Return [x, y] of the center of cell containing provided text 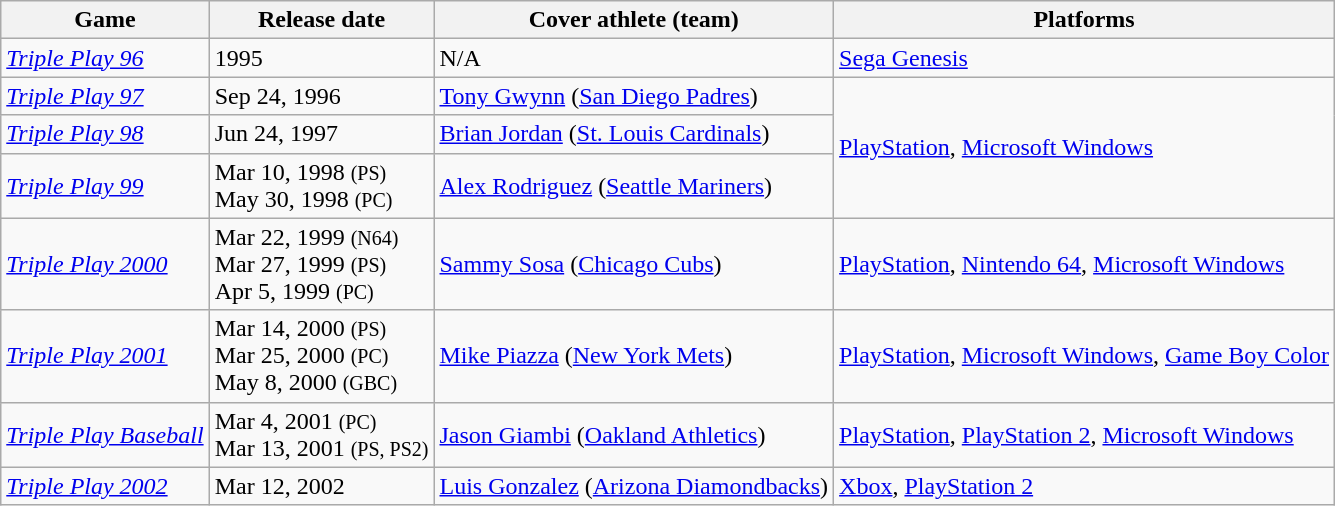
Jun 24, 1997 [322, 134]
Mar 14, 2000 (PS) Mar 25, 2000 (PC)May 8, 2000 (GBC) [322, 356]
Triple Play 2001 [105, 356]
Release date [322, 20]
Sep 24, 1996 [322, 96]
Brian Jordan (St. Louis Cardinals) [634, 134]
PlayStation, Microsoft Windows, Game Boy Color [1084, 356]
Triple Play 97 [105, 96]
Platforms [1084, 20]
Alex Rodriguez (Seattle Mariners) [634, 186]
Xbox, PlayStation 2 [1084, 486]
Luis Gonzalez (Arizona Diamondbacks) [634, 486]
Mar 22, 1999 (N64) Mar 27, 1999 (PS) Apr 5, 1999 (PC) [322, 264]
Sammy Sosa (Chicago Cubs) [634, 264]
Tony Gwynn (San Diego Padres) [634, 96]
PlayStation, PlayStation 2, Microsoft Windows [1084, 434]
Mar 10, 1998 (PS) May 30, 1998 (PC) [322, 186]
Mike Piazza (New York Mets) [634, 356]
Triple Play 2000 [105, 264]
Mar 4, 2001 (PC) Mar 13, 2001 (PS, PS2) [322, 434]
PlayStation, Nintendo 64, Microsoft Windows [1084, 264]
Triple Play 2002 [105, 486]
Triple Play 98 [105, 134]
N/A [634, 58]
Sega Genesis [1084, 58]
Triple Play 99 [105, 186]
PlayStation, Microsoft Windows [1084, 148]
Mar 12, 2002 [322, 486]
Cover athlete (team) [634, 20]
Jason Giambi (Oakland Athletics) [634, 434]
1995 [322, 58]
Triple Play 96 [105, 58]
Game [105, 20]
Triple Play Baseball [105, 434]
